Determine the (X, Y) coordinate at the center of the cell enclosing the given text.  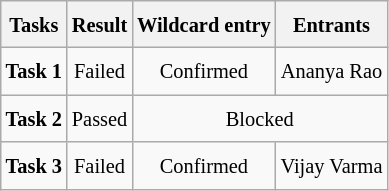
Blocked (260, 118)
Task 3 (34, 166)
Result (100, 24)
Passed (100, 118)
Wildcard entry (204, 24)
Entrants (332, 24)
Tasks (34, 24)
Task 1 (34, 72)
Ananya Rao (332, 72)
Task 2 (34, 118)
Vijay Varma (332, 166)
